From the cell containing the given text, extract its center point as [X, Y] coordinate. 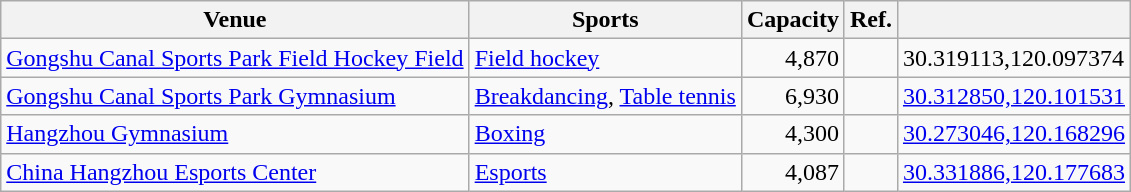
30.273046,120.168296 [1014, 134]
Boxing [605, 134]
Gongshu Canal Sports Park Gymnasium [235, 96]
China Hangzhou Esports Center [235, 172]
Venue [235, 20]
6,930 [792, 96]
Breakdancing, Table tennis [605, 96]
Gongshu Canal Sports Park Field Hockey Field [235, 58]
Capacity [792, 20]
4,300 [792, 134]
Hangzhou Gymnasium [235, 134]
30.319113,120.097374 [1014, 58]
Field hockey [605, 58]
Sports [605, 20]
4,087 [792, 172]
30.312850,120.101531 [1014, 96]
Ref. [870, 20]
4,870 [792, 58]
30.331886,120.177683 [1014, 172]
Esports [605, 172]
